Scan for the cell matching the given text and deliver its [x, y] coordinate at center. 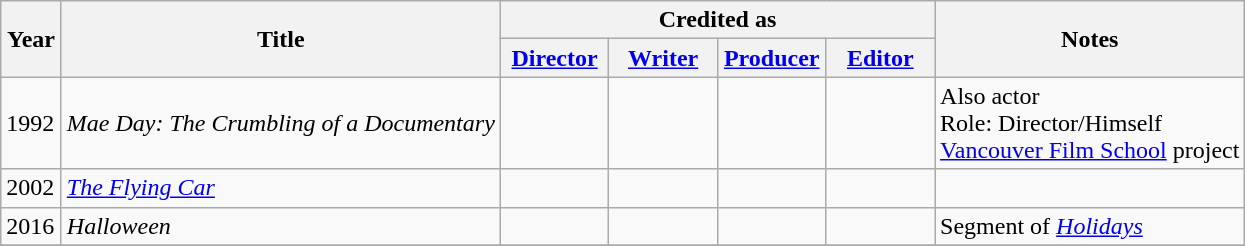
The Flying Car [280, 188]
Director [554, 58]
Also actorRole: Director/HimselfVancouver Film School project [1090, 123]
Producer [772, 58]
Mae Day: The Crumbling of a Documentary [280, 123]
Year [32, 39]
Writer [664, 58]
Segment of Holidays [1090, 226]
1992 [32, 123]
Halloween [280, 226]
Editor [880, 58]
Title [280, 39]
2016 [32, 226]
Credited as [717, 20]
Notes [1090, 39]
2002 [32, 188]
